Return [x, y] of the center of cell containing provided text 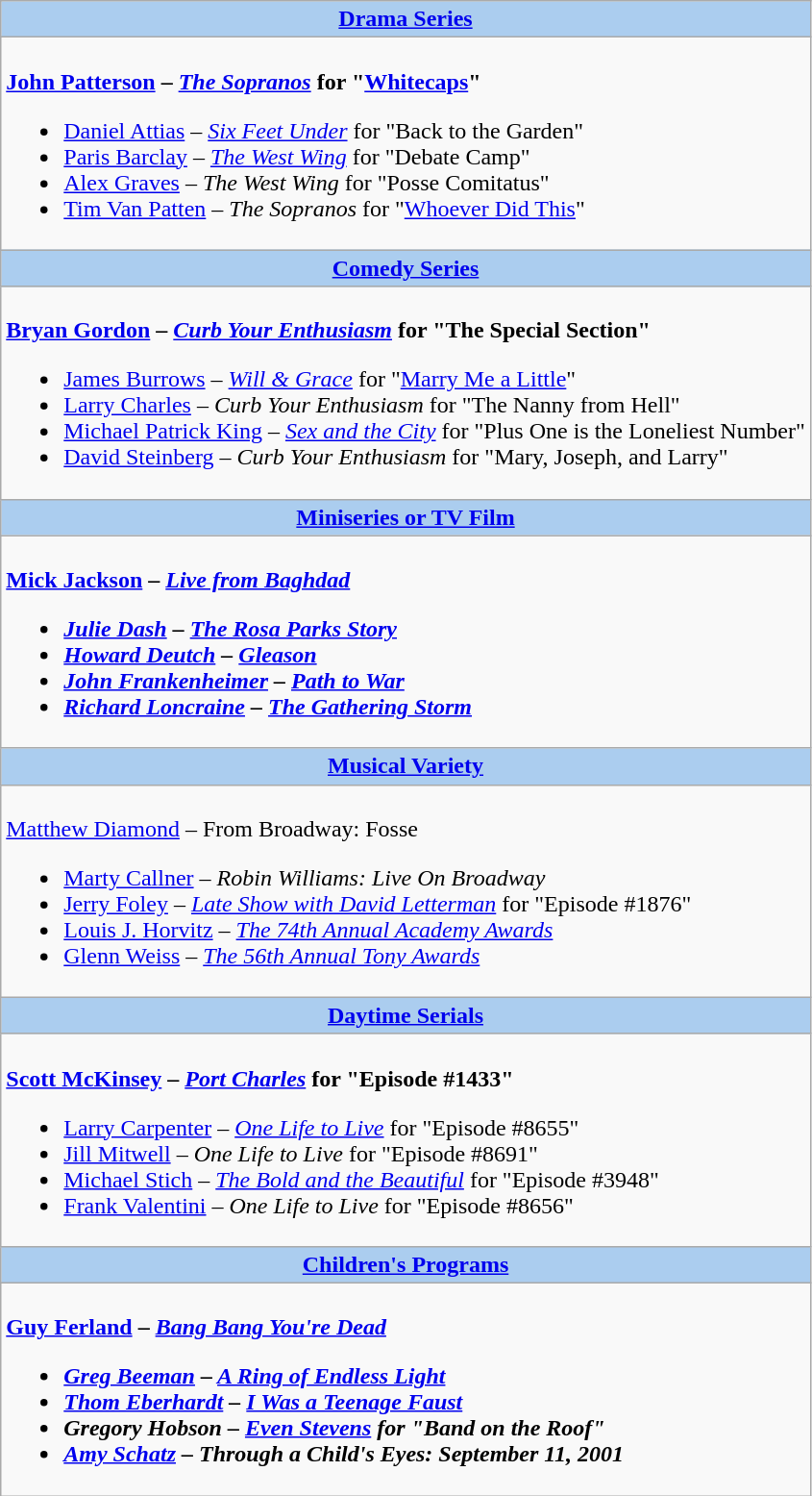
Drama Series [406, 19]
Children's Programs [406, 1264]
Miniseries or TV Film [406, 517]
Musical Variety [406, 766]
Daytime Serials [406, 1015]
Comedy Series [406, 268]
